Identify which cell holds the provided text, then report its [x, y] central coordinate. 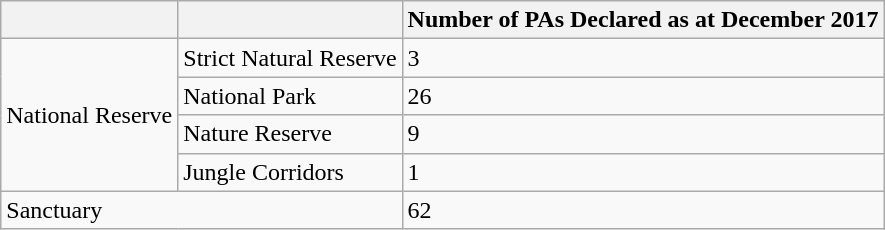
3 [643, 58]
26 [643, 96]
Sanctuary [202, 210]
National Park [290, 96]
Nature Reserve [290, 134]
9 [643, 134]
62 [643, 210]
Jungle Corridors [290, 172]
1 [643, 172]
Number of PAs Declared as at December 2017 [643, 20]
National Reserve [90, 115]
Strict Natural Reserve [290, 58]
